Provide the [X, Y] coordinate of the cell's center where the given text is located.  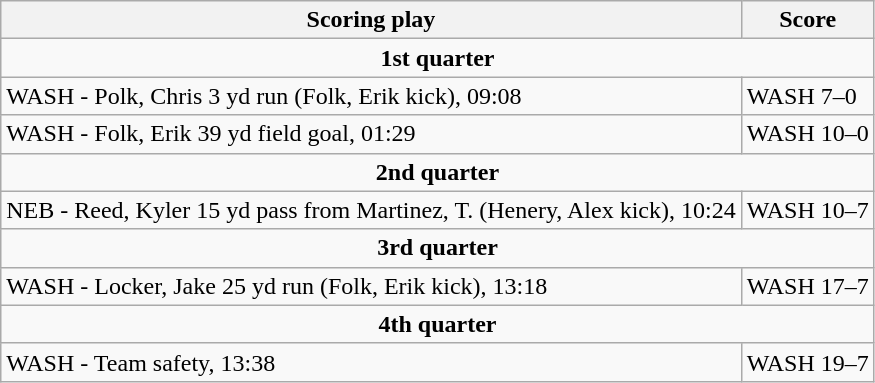
NEB - Reed, Kyler 15 yd pass from Martinez, T. (Henery, Alex kick), 10:24 [371, 210]
Scoring play [371, 20]
WASH - Polk, Chris 3 yd run (Folk, Erik kick), 09:08 [371, 96]
WASH 19–7 [808, 362]
WASH 10–7 [808, 210]
WASH 17–7 [808, 286]
WASH 10–0 [808, 134]
WASH - Locker, Jake 25 yd run (Folk, Erik kick), 13:18 [371, 286]
Score [808, 20]
WASH 7–0 [808, 96]
4th quarter [438, 324]
3rd quarter [438, 248]
1st quarter [438, 58]
WASH - Folk, Erik 39 yd field goal, 01:29 [371, 134]
2nd quarter [438, 172]
WASH - Team safety, 13:38 [371, 362]
